Find where the given text appears and provide that cell's center as [x, y] coordinate. 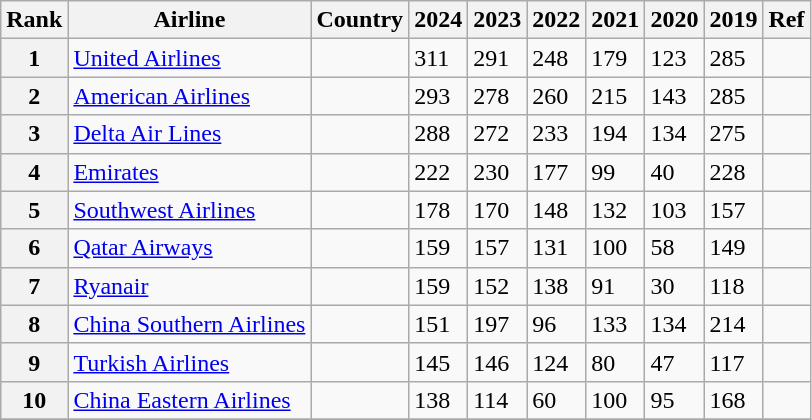
47 [674, 362]
2024 [438, 20]
United Airlines [190, 58]
291 [498, 58]
Ref [786, 20]
Emirates [190, 172]
9 [34, 362]
272 [498, 134]
2023 [498, 20]
114 [498, 400]
148 [556, 210]
293 [438, 96]
194 [616, 134]
96 [556, 324]
132 [616, 210]
China Eastern Airlines [190, 400]
60 [556, 400]
230 [498, 172]
143 [674, 96]
2019 [734, 20]
248 [556, 58]
Country [360, 20]
30 [674, 286]
2 [34, 96]
275 [734, 134]
Qatar Airways [190, 248]
131 [556, 248]
2021 [616, 20]
40 [674, 172]
311 [438, 58]
2022 [556, 20]
Ryanair [190, 286]
145 [438, 362]
6 [34, 248]
Delta Air Lines [190, 134]
7 [34, 286]
117 [734, 362]
China Southern Airlines [190, 324]
91 [616, 286]
2020 [674, 20]
Turkish Airlines [190, 362]
Rank [34, 20]
151 [438, 324]
222 [438, 172]
228 [734, 172]
58 [674, 248]
260 [556, 96]
95 [674, 400]
1 [34, 58]
178 [438, 210]
80 [616, 362]
Southwest Airlines [190, 210]
168 [734, 400]
214 [734, 324]
288 [438, 134]
233 [556, 134]
118 [734, 286]
146 [498, 362]
8 [34, 324]
3 [34, 134]
103 [674, 210]
170 [498, 210]
99 [616, 172]
10 [34, 400]
124 [556, 362]
American Airlines [190, 96]
215 [616, 96]
Airline [190, 20]
278 [498, 96]
5 [34, 210]
133 [616, 324]
123 [674, 58]
4 [34, 172]
152 [498, 286]
177 [556, 172]
149 [734, 248]
197 [498, 324]
179 [616, 58]
